Detect which cell encompasses the target text, then output its (x, y) center coordinate. 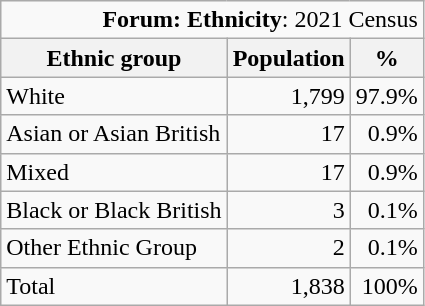
97.9% (386, 96)
1,799 (288, 96)
Forum: Ethnicity: 2021 Census (212, 20)
Mixed (114, 172)
Total (114, 286)
White (114, 96)
100% (386, 286)
1,838 (288, 286)
Ethnic group (114, 58)
3 (288, 210)
Asian or Asian British (114, 134)
Other Ethnic Group (114, 248)
% (386, 58)
2 (288, 248)
Black or Black British (114, 210)
Population (288, 58)
